Find where the given text appears and provide that cell's center as (X, Y) coordinate. 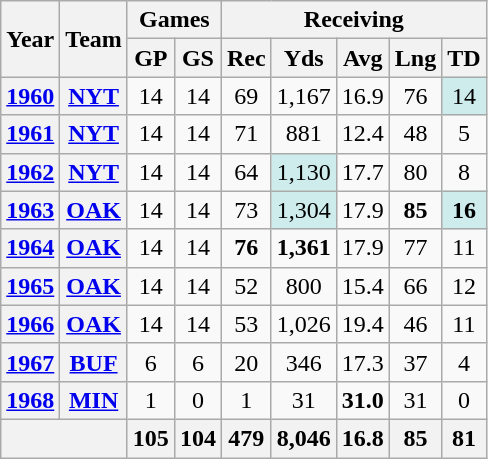
1,304 (304, 210)
16 (464, 210)
1961 (30, 134)
1,130 (304, 172)
1963 (30, 210)
80 (415, 172)
1962 (30, 172)
Avg (362, 58)
TD (464, 58)
GS (198, 58)
20 (246, 362)
5 (464, 134)
52 (246, 286)
1967 (30, 362)
19.4 (362, 324)
BUF (94, 362)
46 (415, 324)
16.9 (362, 96)
1968 (30, 400)
37 (415, 362)
17.3 (362, 362)
GP (150, 58)
16.8 (362, 438)
1,361 (304, 248)
12 (464, 286)
48 (415, 134)
12.4 (362, 134)
4 (464, 362)
346 (304, 362)
Lng (415, 58)
Team (94, 39)
Games (174, 20)
1,167 (304, 96)
104 (198, 438)
1,026 (304, 324)
66 (415, 286)
1964 (30, 248)
1966 (30, 324)
479 (246, 438)
15.4 (362, 286)
73 (246, 210)
Receiving (354, 20)
8 (464, 172)
Yds (304, 58)
MIN (94, 400)
64 (246, 172)
1965 (30, 286)
69 (246, 96)
881 (304, 134)
81 (464, 438)
8,046 (304, 438)
77 (415, 248)
800 (304, 286)
53 (246, 324)
Year (30, 39)
17.7 (362, 172)
105 (150, 438)
Rec (246, 58)
71 (246, 134)
31.0 (362, 400)
1960 (30, 96)
